Provide the (x, y) coordinate of the cell's center where the given text is located.  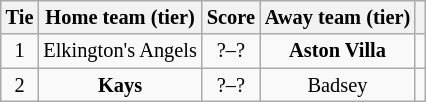
Tie (20, 17)
2 (20, 85)
Elkington's Angels (120, 51)
Badsey (338, 85)
1 (20, 51)
Score (231, 17)
Away team (tier) (338, 17)
Home team (tier) (120, 17)
Aston Villa (338, 51)
Kays (120, 85)
